Scan for the cell matching the given text and deliver its (X, Y) coordinate at center. 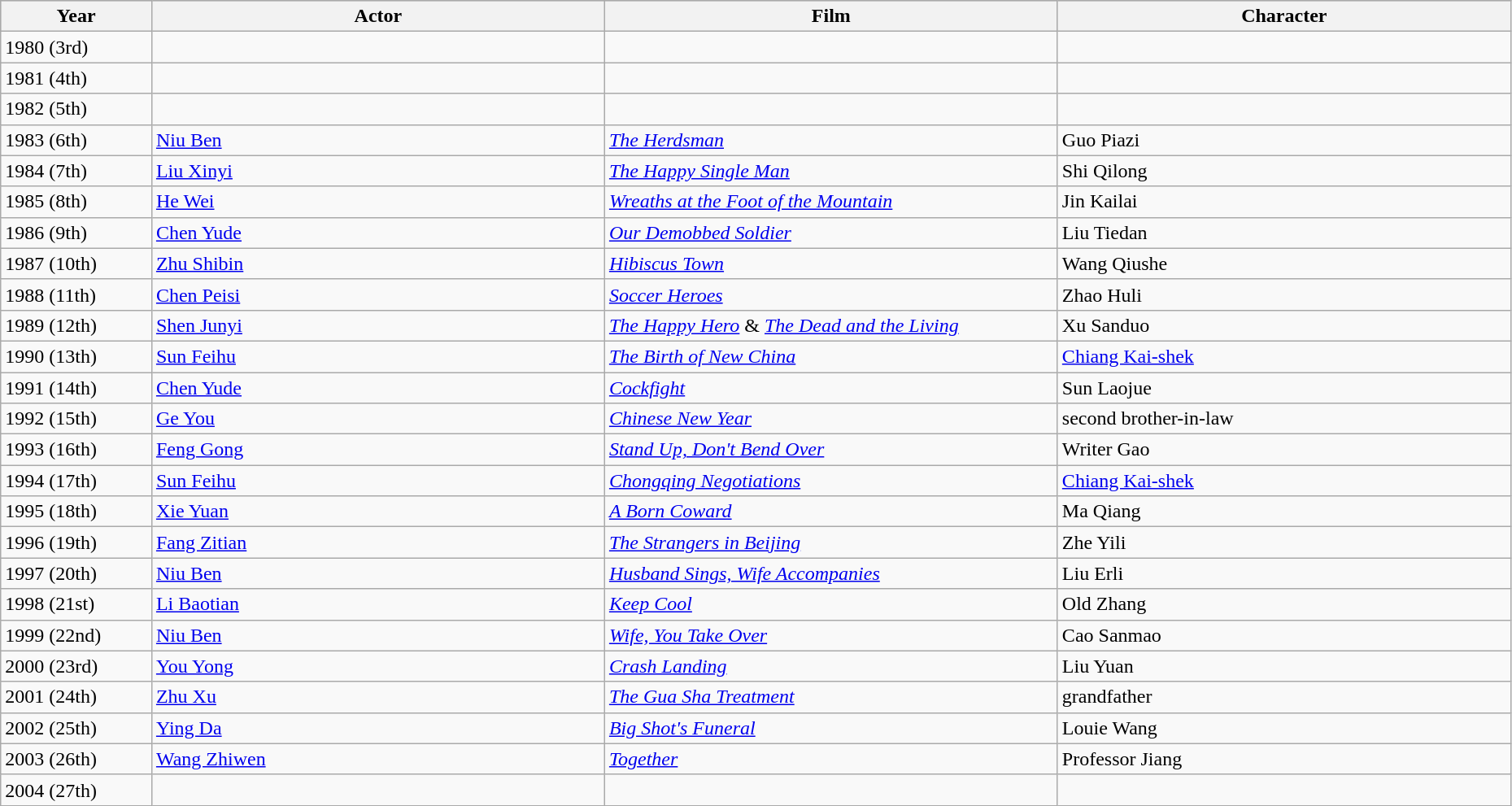
2002 (25th) (76, 728)
1998 (21st) (76, 604)
2004 (27th) (76, 790)
1983 (6th) (76, 140)
1985 (8th) (76, 202)
Keep Cool (831, 604)
Film (831, 16)
Year (76, 16)
Sun Laojue (1283, 388)
Wife, You Take Over (831, 635)
second brother-in-law (1283, 419)
The Gua Sha Treatment (831, 697)
2001 (24th) (76, 697)
2003 (26th) (76, 759)
Character (1283, 16)
1980 (3rd) (76, 47)
The Happy Hero & The Dead and the Living (831, 325)
A Born Coward (831, 512)
Soccer Heroes (831, 294)
Liu Tiedan (1283, 233)
1991 (14th) (76, 388)
1992 (15th) (76, 419)
1987 (10th) (76, 264)
grandfather (1283, 697)
1984 (7th) (76, 171)
Li Baotian (377, 604)
Cockfight (831, 388)
Feng Gong (377, 450)
1989 (12th) (76, 325)
Zhe Yili (1283, 542)
Jin Kailai (1283, 202)
1981 (4th) (76, 78)
Ying Da (377, 728)
You Yong (377, 666)
Actor (377, 16)
Zhu Shibin (377, 264)
Zhu Xu (377, 697)
The Birth of New China (831, 356)
Xie Yuan (377, 512)
Zhao Huli (1283, 294)
Wang Qiushe (1283, 264)
1982 (5th) (76, 109)
The Strangers in Beijing (831, 542)
He Wei (377, 202)
Ma Qiang (1283, 512)
Liu Erli (1283, 573)
Our Demobbed Soldier (831, 233)
Louie Wang (1283, 728)
Wang Zhiwen (377, 759)
Liu Yuan (1283, 666)
1990 (13th) (76, 356)
Liu Xinyi (377, 171)
Cao Sanmao (1283, 635)
Stand Up, Don't Bend Over (831, 450)
Fang Zitian (377, 542)
1995 (18th) (76, 512)
Hibiscus Town (831, 264)
2000 (23rd) (76, 666)
1988 (11th) (76, 294)
Shi Qilong (1283, 171)
Together (831, 759)
Big Shot's Funeral (831, 728)
The Happy Single Man (831, 171)
Guo Piazi (1283, 140)
The Herdsman (831, 140)
1999 (22nd) (76, 635)
Chongqing Negotiations (831, 481)
Xu Sanduo (1283, 325)
Wreaths at the Foot of the Mountain (831, 202)
Chen Peisi (377, 294)
Ge You (377, 419)
Chinese New Year (831, 419)
Shen Junyi (377, 325)
Husband Sings, Wife Accompanies (831, 573)
1994 (17th) (76, 481)
Writer Gao (1283, 450)
1997 (20th) (76, 573)
1986 (9th) (76, 233)
1996 (19th) (76, 542)
1993 (16th) (76, 450)
Professor Jiang (1283, 759)
Crash Landing (831, 666)
Old Zhang (1283, 604)
